Identify which cell holds the provided text, then report its [x, y] central coordinate. 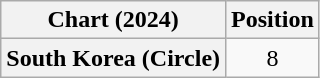
South Korea (Circle) [114, 58]
8 [273, 58]
Position [273, 20]
Chart (2024) [114, 20]
